Locate the cell with the specified text and output its (x, y) center coordinate. 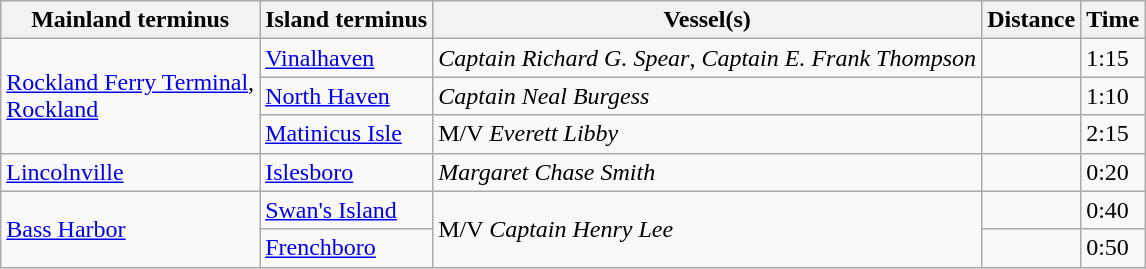
2:15 (1113, 134)
1:10 (1113, 96)
Island terminus (346, 20)
Swan's Island (346, 210)
Lincolnville (130, 172)
Vessel(s) (708, 20)
Rockland Ferry Terminal,Rockland (130, 96)
0:20 (1113, 172)
Bass Harbor (130, 229)
North Haven (346, 96)
1:15 (1113, 58)
Vinalhaven (346, 58)
0:40 (1113, 210)
Time (1113, 20)
Islesboro (346, 172)
Captain Neal Burgess (708, 96)
M/V Everett Libby (708, 134)
Margaret Chase Smith (708, 172)
Matinicus Isle (346, 134)
Mainland terminus (130, 20)
0:50 (1113, 248)
M/V Captain Henry Lee (708, 229)
Frenchboro (346, 248)
Distance (1032, 20)
Captain Richard G. Spear, Captain E. Frank Thompson (708, 58)
